Output the (x, y) coordinate of the center of the cell containing the given text.  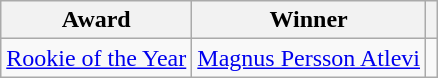
Magnus Persson Atlevi (309, 58)
Award (96, 20)
Rookie of the Year (96, 58)
Winner (309, 20)
